Capture the cell that displays the provided text and extract its [x, y] central coordinate. 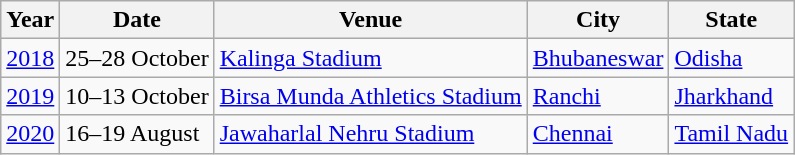
Ranchi [598, 96]
Birsa Munda Athletics Stadium [370, 96]
2019 [30, 96]
State [732, 20]
Bhubaneswar [598, 58]
Jawaharlal Nehru Stadium [370, 134]
City [598, 20]
Tamil Nadu [732, 134]
10–13 October [137, 96]
Year [30, 20]
Chennai [598, 134]
Kalinga Stadium [370, 58]
Date [137, 20]
Jharkhand [732, 96]
2020 [30, 134]
16–19 August [137, 134]
Odisha [732, 58]
2018 [30, 58]
25–28 October [137, 58]
Venue [370, 20]
